Pinpoint the cell where the given text exists, returning its [x, y] midpoint coordinate. 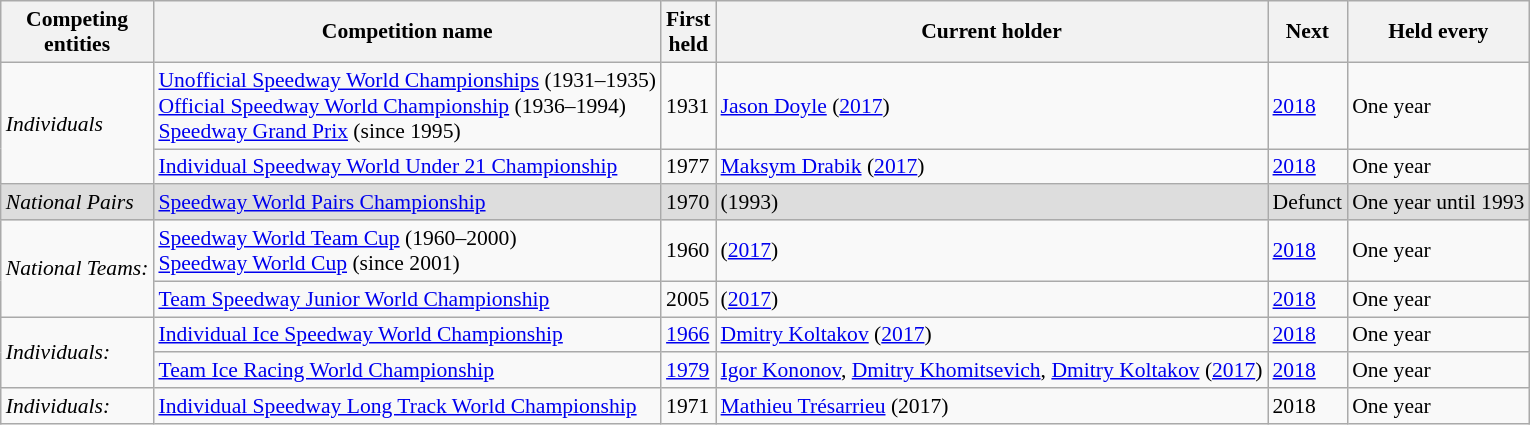
National Teams: [78, 268]
Individual Speedway Long Track World Championship [407, 406]
1960 [688, 250]
Held every [1438, 32]
Firstheld [688, 32]
2005 [688, 299]
1931 [688, 106]
National Pairs [78, 203]
Unofficial Speedway World Championships (1931–1935)Official Speedway World Championship (1936–1994) Speedway Grand Prix (since 1995) [407, 106]
1979 [688, 371]
Individuals [78, 123]
Team Speedway Junior World Championship [407, 299]
1966 [688, 335]
Jason Doyle (2017) [992, 106]
Competingentities [78, 32]
Speedway World Team Cup (1960–2000) Speedway World Cup (since 2001) [407, 250]
Current holder [992, 32]
Mathieu Trésarrieu (2017) [992, 406]
Dmitry Koltakov (2017) [992, 335]
1970 [688, 203]
Maksym Drabik (2017) [992, 167]
1971 [688, 406]
Next [1308, 32]
Individual Ice Speedway World Championship [407, 335]
One year until 1993 [1438, 203]
Speedway World Pairs Championship [407, 203]
Individual Speedway World Under 21 Championship [407, 167]
Team Ice Racing World Championship [407, 371]
Igor Kononov, Dmitry Khomitsevich, Dmitry Koltakov (2017) [992, 371]
Competition name [407, 32]
(1993) [992, 203]
1977 [688, 167]
Defunct [1308, 203]
